From the cell containing the given text, extract its center point as (X, Y) coordinate. 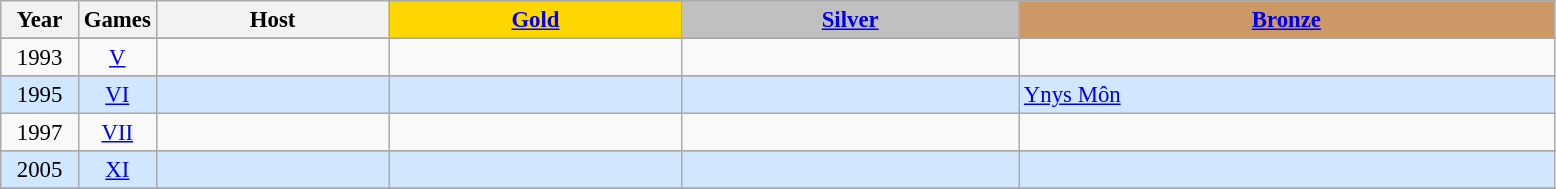
V (117, 58)
2005 (40, 170)
Ynys Môn (1287, 95)
Silver (850, 20)
Host (272, 20)
Gold (536, 20)
Bronze (1287, 20)
Year (40, 20)
VI (117, 95)
VII (117, 133)
1997 (40, 133)
1995 (40, 95)
1993 (40, 58)
XI (117, 170)
Games (117, 20)
